Return (x, y) of the center of cell containing provided text 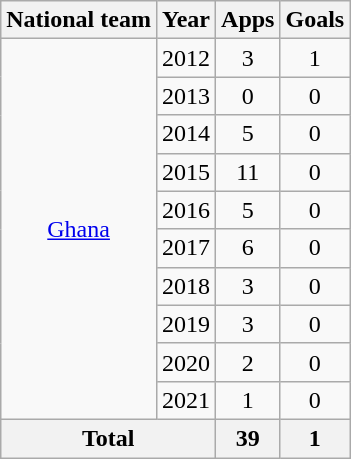
2012 (186, 58)
Year (186, 20)
2013 (186, 96)
39 (248, 438)
2020 (186, 362)
2014 (186, 134)
2018 (186, 286)
2 (248, 362)
2015 (186, 172)
6 (248, 248)
Ghana (79, 230)
Total (108, 438)
Goals (315, 20)
National team (79, 20)
2017 (186, 248)
2021 (186, 400)
2019 (186, 324)
2016 (186, 210)
Apps (248, 20)
11 (248, 172)
